Return the [x, y] coordinate for the center point of the cell that contains the specified text.  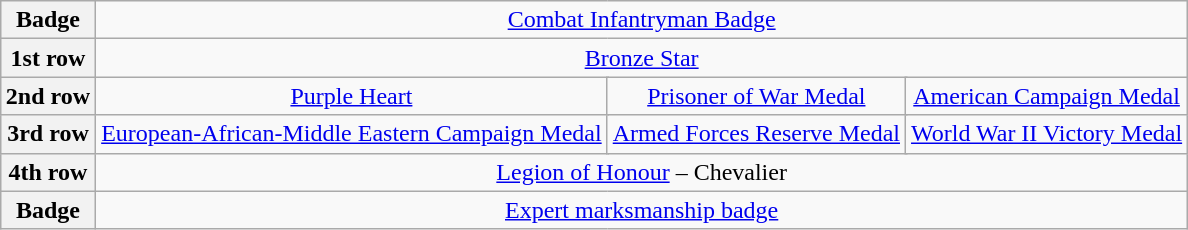
Combat Infantryman Badge [642, 20]
2nd row [48, 96]
European-African-Middle Eastern Campaign Medal [352, 134]
4th row [48, 172]
Expert marksmanship badge [642, 210]
Prisoner of War Medal [756, 96]
World War II Victory Medal [1047, 134]
3rd row [48, 134]
Purple Heart [352, 96]
American Campaign Medal [1047, 96]
Bronze Star [642, 58]
Armed Forces Reserve Medal [756, 134]
1st row [48, 58]
Legion of Honour – Chevalier [642, 172]
